Locate the cell with the specified text and output its (X, Y) center coordinate. 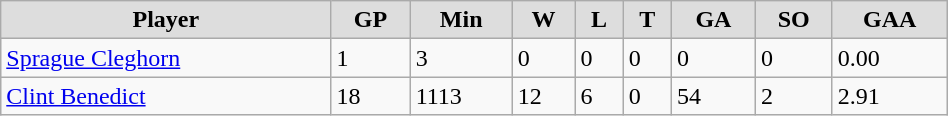
2 (794, 96)
3 (461, 58)
W (544, 20)
54 (713, 96)
12 (544, 96)
SO (794, 20)
T (647, 20)
18 (370, 96)
Min (461, 20)
GAA (890, 20)
1 (370, 58)
Sprague Cleghorn (166, 58)
Player (166, 20)
L (599, 20)
2.91 (890, 96)
1113 (461, 96)
Clint Benedict (166, 96)
GP (370, 20)
0.00 (890, 58)
6 (599, 96)
GA (713, 20)
